Output the [X, Y] coordinate of the center of the cell containing the given text.  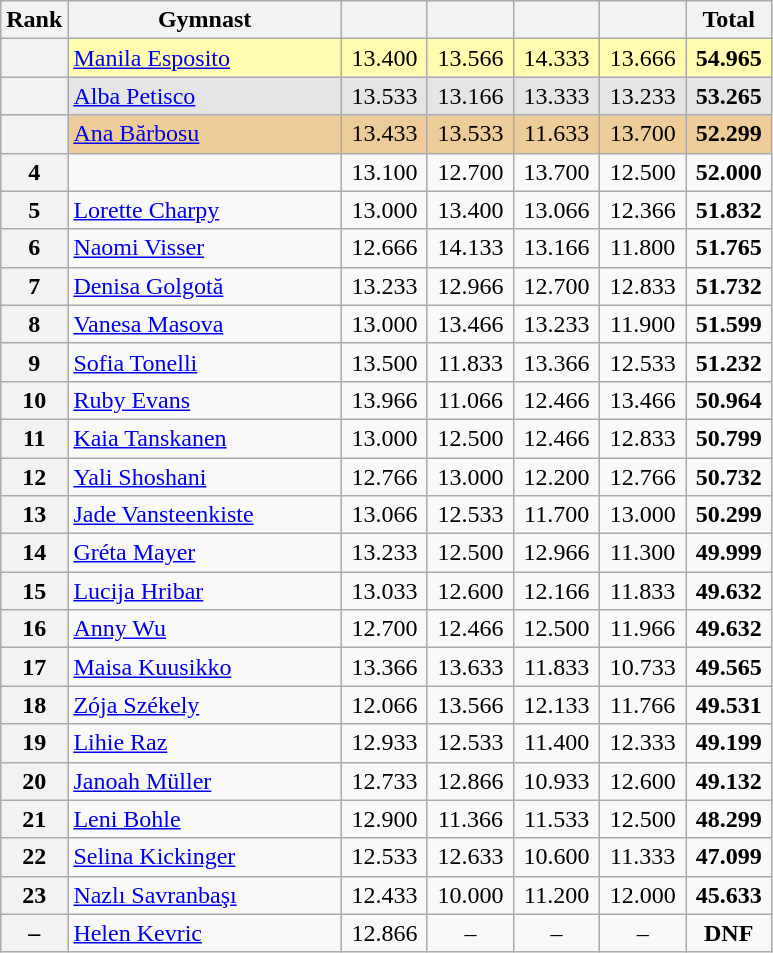
13.633 [470, 667]
50.964 [729, 400]
11.900 [643, 324]
9 [34, 362]
22 [34, 857]
Lihie Raz [205, 743]
7 [34, 286]
13.666 [643, 58]
Total [729, 20]
15 [34, 591]
12.133 [557, 705]
11.700 [557, 515]
12.900 [384, 819]
11.066 [470, 400]
Lucija Hribar [205, 591]
19 [34, 743]
10 [34, 400]
11.400 [557, 743]
49.132 [729, 781]
52.299 [729, 134]
13.433 [384, 134]
12.733 [384, 781]
12.166 [557, 591]
51.732 [729, 286]
49.199 [729, 743]
11.966 [643, 629]
DNF [729, 933]
10.733 [643, 667]
Maisa Kuusikko [205, 667]
11.533 [557, 819]
Rank [34, 20]
51.232 [729, 362]
Zója Székely [205, 705]
11.333 [643, 857]
Ana Bărbosu [205, 134]
11 [34, 438]
Leni Bohle [205, 819]
23 [34, 895]
18 [34, 705]
14.333 [557, 58]
11.200 [557, 895]
6 [34, 248]
13.100 [384, 172]
50.799 [729, 438]
Janoah Müller [205, 781]
13.966 [384, 400]
Anny Wu [205, 629]
12.366 [643, 210]
Naomi Visser [205, 248]
12.433 [384, 895]
16 [34, 629]
20 [34, 781]
47.099 [729, 857]
Ruby Evans [205, 400]
48.299 [729, 819]
12.200 [557, 477]
52.000 [729, 172]
11.366 [470, 819]
10.933 [557, 781]
45.633 [729, 895]
14.133 [470, 248]
12.933 [384, 743]
Kaia Tanskanen [205, 438]
14 [34, 553]
Gréta Mayer [205, 553]
Alba Petisco [205, 96]
49.999 [729, 553]
12.666 [384, 248]
12.333 [643, 743]
Lorette Charpy [205, 210]
12.066 [384, 705]
21 [34, 819]
Jade Vansteenkiste [205, 515]
Vanesa Masova [205, 324]
Sofia Tonelli [205, 362]
13.500 [384, 362]
50.732 [729, 477]
12.633 [470, 857]
13.033 [384, 591]
Yali Shoshani [205, 477]
12.000 [643, 895]
4 [34, 172]
Helen Kevric [205, 933]
Denisa Golgotă [205, 286]
11.633 [557, 134]
8 [34, 324]
53.265 [729, 96]
54.965 [729, 58]
11.300 [643, 553]
49.531 [729, 705]
11.766 [643, 705]
Nazlı Savranbaşı [205, 895]
11.800 [643, 248]
10.600 [557, 857]
10.000 [470, 895]
51.599 [729, 324]
49.565 [729, 667]
12 [34, 477]
Manila Esposito [205, 58]
17 [34, 667]
13.333 [557, 96]
Selina Kickinger [205, 857]
13 [34, 515]
5 [34, 210]
Gymnast [205, 20]
51.832 [729, 210]
51.765 [729, 248]
50.299 [729, 515]
